Extract the [x, y] coordinate from the center of the cell holding the provided text.  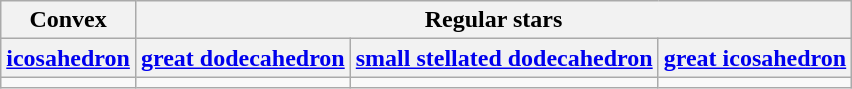
great dodecahedron [242, 58]
great icosahedron [755, 58]
icosahedron [68, 58]
Convex [68, 20]
small stellated dodecahedron [504, 58]
Regular stars [493, 20]
